Return (X, Y) of the center of cell containing provided text 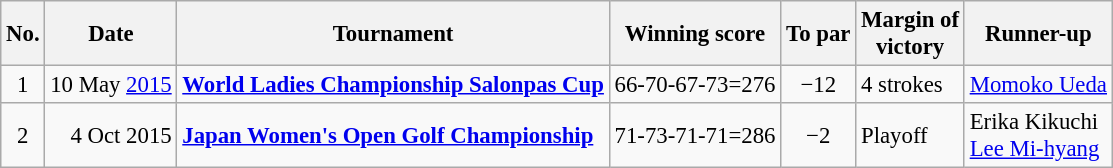
4 Oct 2015 (111, 136)
No. (23, 34)
Winning score (695, 34)
Runner-up (1038, 34)
66-70-67-73=276 (695, 85)
To par (818, 34)
71-73-71-71=286 (695, 136)
Date (111, 34)
Margin ofvictory (910, 34)
10 May 2015 (111, 85)
2 (23, 136)
World Ladies Championship Salonpas Cup (393, 85)
−12 (818, 85)
1 (23, 85)
4 strokes (910, 85)
Tournament (393, 34)
Momoko Ueda (1038, 85)
Playoff (910, 136)
Erika Kikuchi Lee Mi-hyang (1038, 136)
Japan Women's Open Golf Championship (393, 136)
−2 (818, 136)
